Capture the cell that displays the provided text and extract its (X, Y) central coordinate. 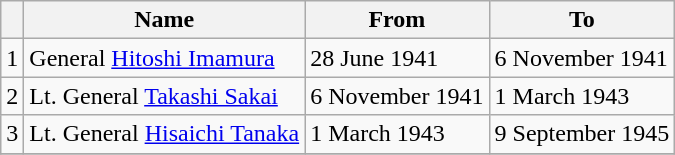
Name (164, 20)
1 (12, 58)
Lt. General Takashi Sakai (164, 96)
9 September 1945 (582, 134)
28 June 1941 (397, 58)
3 (12, 134)
General Hitoshi Imamura (164, 58)
To (582, 20)
Lt. General Hisaichi Tanaka (164, 134)
2 (12, 96)
From (397, 20)
